Pinpoint the cell where the given text exists, returning its [x, y] midpoint coordinate. 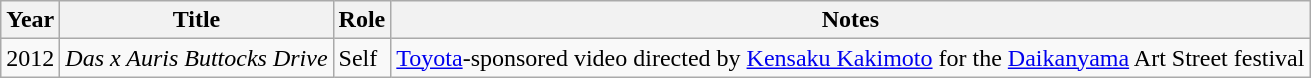
Das x Auris Buttocks Drive [196, 58]
Notes [850, 20]
Year [30, 20]
Role [362, 20]
Self [362, 58]
Title [196, 20]
Toyota-sponsored video directed by Kensaku Kakimoto for the Daikanyama Art Street festival [850, 58]
2012 [30, 58]
